For the text-containing cell, return its midpoint in [x, y] coordinate format. 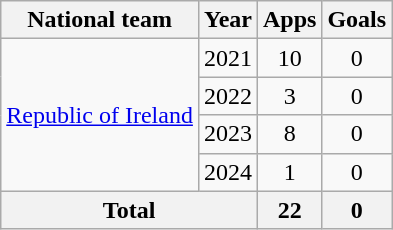
2022 [228, 96]
10 [289, 58]
Year [228, 20]
2023 [228, 134]
2024 [228, 172]
Goals [357, 20]
Total [130, 210]
1 [289, 172]
8 [289, 134]
3 [289, 96]
Apps [289, 20]
2021 [228, 58]
22 [289, 210]
National team [100, 20]
Republic of Ireland [100, 115]
